Extract the (X, Y) coordinate from the center of the cell holding the provided text.  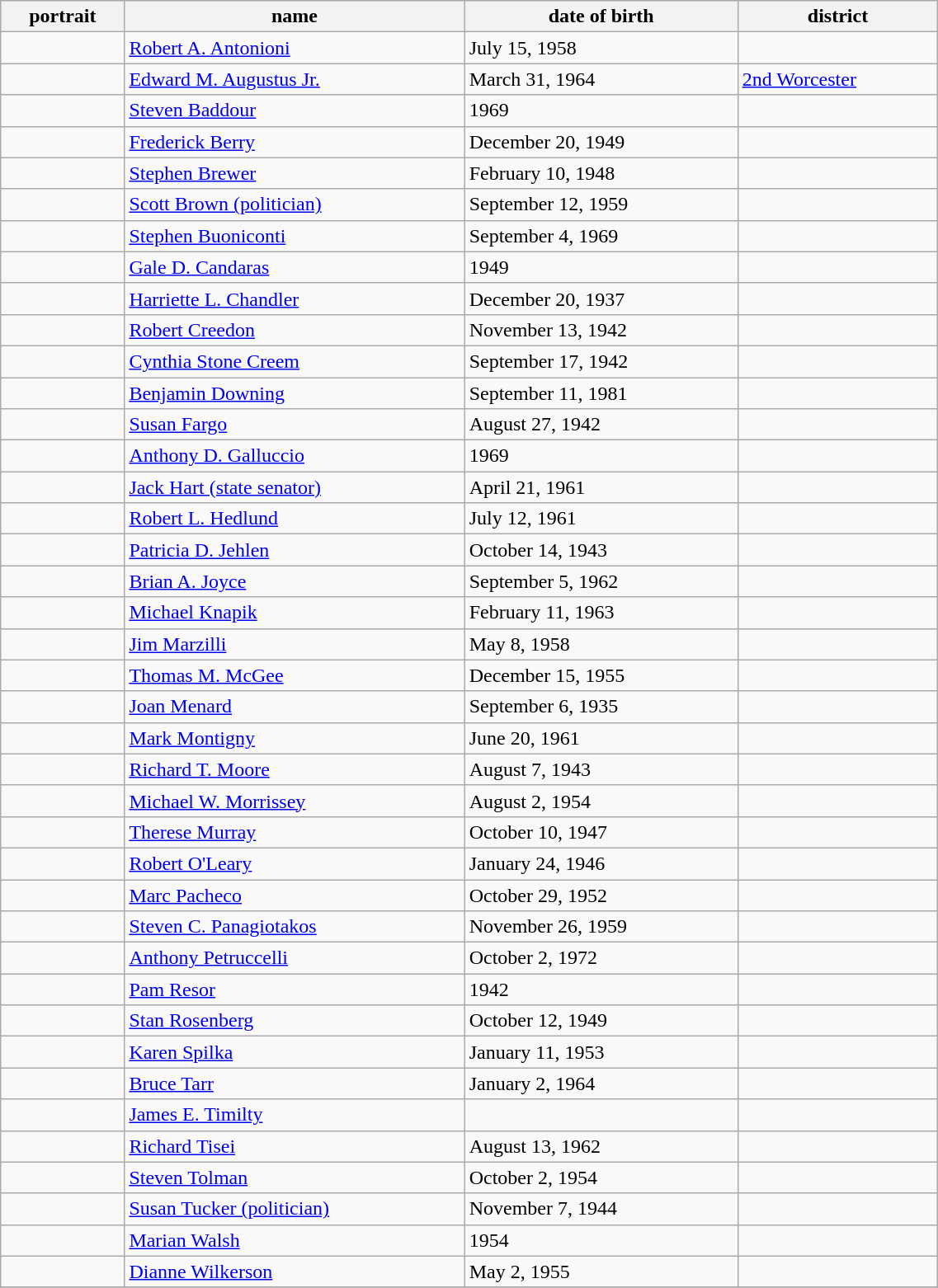
October 10, 1947 (601, 832)
2nd Worcester (838, 79)
Richard T. Moore (295, 769)
November 26, 1959 (601, 927)
Robert O'Leary (295, 863)
name (295, 16)
1942 (601, 990)
February 11, 1963 (601, 613)
Anthony Petruccelli (295, 958)
Jim Marzilli (295, 644)
Therese Murray (295, 832)
October 14, 1943 (601, 550)
Patricia D. Jehlen (295, 550)
Cynthia Stone Creem (295, 361)
Pam Resor (295, 990)
June 20, 1961 (601, 738)
December 15, 1955 (601, 675)
February 10, 1948 (601, 173)
Stan Rosenberg (295, 1021)
August 7, 1943 (601, 769)
Edward M. Augustus Jr. (295, 79)
July 12, 1961 (601, 519)
December 20, 1937 (601, 298)
Susan Fargo (295, 425)
September 12, 1959 (601, 204)
Karen Spilka (295, 1052)
Brian A. Joyce (295, 581)
Thomas M. McGee (295, 675)
James E. Timilty (295, 1115)
Steven Tolman (295, 1178)
Steven C. Panagiotakos (295, 927)
August 27, 1942 (601, 425)
Jack Hart (state senator) (295, 487)
Robert Creedon (295, 330)
September 6, 1935 (601, 707)
January 24, 1946 (601, 863)
January 11, 1953 (601, 1052)
Steven Baddour (295, 110)
Joan Menard (295, 707)
October 2, 1972 (601, 958)
Bruce Tarr (295, 1084)
Michael W. Morrissey (295, 801)
Stephen Brewer (295, 173)
Marian Walsh (295, 1240)
October 2, 1954 (601, 1178)
Anthony D. Galluccio (295, 456)
August 13, 1962 (601, 1146)
Harriette L. Chandler (295, 298)
Marc Pacheco (295, 895)
September 4, 1969 (601, 236)
Michael Knapik (295, 613)
Robert L. Hedlund (295, 519)
September 11, 1981 (601, 393)
August 2, 1954 (601, 801)
portrait (63, 16)
1954 (601, 1240)
September 17, 1942 (601, 361)
Benjamin Downing (295, 393)
May 2, 1955 (601, 1272)
March 31, 1964 (601, 79)
September 5, 1962 (601, 581)
Frederick Berry (295, 142)
Robert A. Antonioni (295, 48)
December 20, 1949 (601, 142)
1949 (601, 267)
April 21, 1961 (601, 487)
November 7, 1944 (601, 1209)
Susan Tucker (politician) (295, 1209)
Stephen Buoniconti (295, 236)
Richard Tisei (295, 1146)
Mark Montigny (295, 738)
October 29, 1952 (601, 895)
May 8, 1958 (601, 644)
November 13, 1942 (601, 330)
date of birth (601, 16)
July 15, 1958 (601, 48)
district (838, 16)
Dianne Wilkerson (295, 1272)
Scott Brown (politician) (295, 204)
Gale D. Candaras (295, 267)
January 2, 1964 (601, 1084)
October 12, 1949 (601, 1021)
